Scan for the cell matching the given text and deliver its (x, y) coordinate at center. 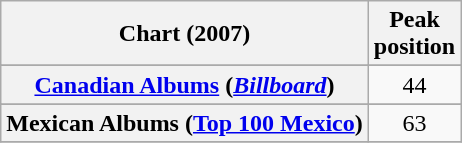
Mexican Albums (Top 100 Mexico) (185, 123)
Chart (2007) (185, 34)
63 (414, 123)
Peakposition (414, 34)
Canadian Albums (Billboard) (185, 85)
44 (414, 85)
